Return [X, Y] of the center of cell containing provided text 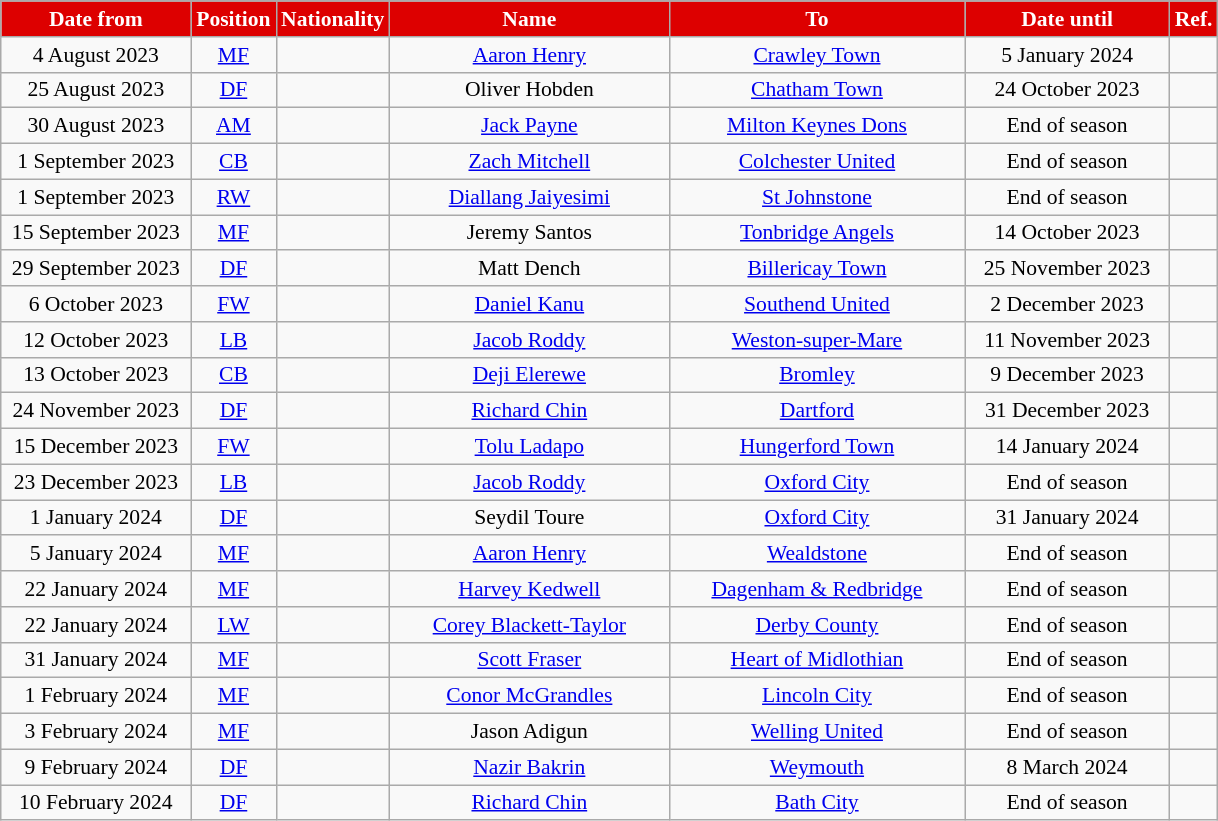
AM [234, 126]
To [816, 19]
Date from [96, 19]
Billericay Town [816, 269]
24 October 2023 [1068, 90]
15 September 2023 [96, 233]
Ref. [1194, 19]
11 November 2023 [1068, 340]
1 February 2024 [96, 696]
Harvey Kedwell [529, 589]
LW [234, 625]
9 February 2024 [96, 767]
Jeremy Santos [529, 233]
4 August 2023 [96, 55]
Diallang Jaiyesimi [529, 197]
15 December 2023 [96, 447]
Scott Fraser [529, 660]
13 October 2023 [96, 375]
RW [234, 197]
Weston-super-Mare [816, 340]
1 January 2024 [96, 518]
Bromley [816, 375]
Bath City [816, 803]
8 March 2024 [1068, 767]
Derby County [816, 625]
Nationality [332, 19]
25 November 2023 [1068, 269]
Colchester United [816, 162]
14 October 2023 [1068, 233]
Oliver Hobden [529, 90]
25 August 2023 [96, 90]
14 January 2024 [1068, 447]
Jack Payne [529, 126]
30 August 2023 [96, 126]
St Johnstone [816, 197]
24 November 2023 [96, 411]
Tolu Ladapo [529, 447]
Seydil Toure [529, 518]
Dartford [816, 411]
31 December 2023 [1068, 411]
Heart of Midlothian [816, 660]
Lincoln City [816, 696]
12 October 2023 [96, 340]
3 February 2024 [96, 732]
Nazir Bakrin [529, 767]
Hungerford Town [816, 447]
Milton Keynes Dons [816, 126]
Matt Dench [529, 269]
Deji Elerewe [529, 375]
Zach Mitchell [529, 162]
Tonbridge Angels [816, 233]
Wealdstone [816, 554]
Corey Blackett-Taylor [529, 625]
Position [234, 19]
Dagenham & Redbridge [816, 589]
Southend United [816, 304]
Crawley Town [816, 55]
29 September 2023 [96, 269]
Chatham Town [816, 90]
Date until [1068, 19]
Name [529, 19]
23 December 2023 [96, 482]
Conor McGrandles [529, 696]
Weymouth [816, 767]
9 December 2023 [1068, 375]
6 October 2023 [96, 304]
Jason Adigun [529, 732]
Daniel Kanu [529, 304]
2 December 2023 [1068, 304]
10 February 2024 [96, 803]
Welling United [816, 732]
